For the text-containing cell, return its midpoint in [x, y] coordinate format. 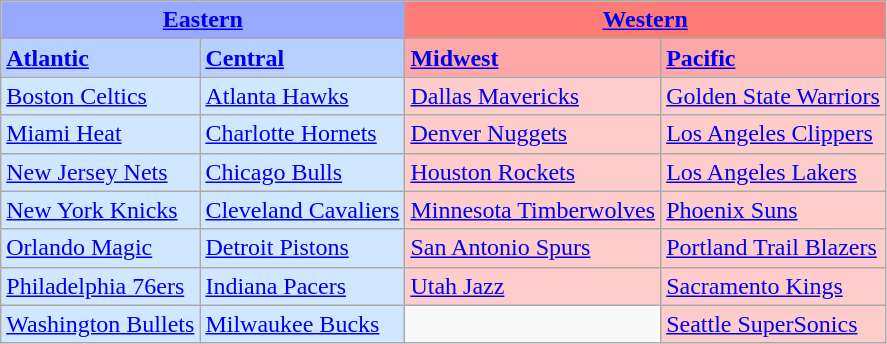
Denver Nuggets [533, 134]
Dallas Mavericks [533, 96]
New York Knicks [100, 210]
Minnesota Timberwolves [533, 210]
Phoenix Suns [774, 210]
Central [302, 58]
San Antonio Spurs [533, 248]
Boston Celtics [100, 96]
Los Angeles Lakers [774, 172]
Western [645, 20]
Indiana Pacers [302, 286]
New Jersey Nets [100, 172]
Philadelphia 76ers [100, 286]
Detroit Pistons [302, 248]
Charlotte Hornets [302, 134]
Chicago Bulls [302, 172]
Cleveland Cavaliers [302, 210]
Orlando Magic [100, 248]
Utah Jazz [533, 286]
Atlanta Hawks [302, 96]
Miami Heat [100, 134]
Los Angeles Clippers [774, 134]
Eastern [203, 20]
Atlantic [100, 58]
Seattle SuperSonics [774, 324]
Washington Bullets [100, 324]
Sacramento Kings [774, 286]
Midwest [533, 58]
Pacific [774, 58]
Portland Trail Blazers [774, 248]
Golden State Warriors [774, 96]
Houston Rockets [533, 172]
Milwaukee Bucks [302, 324]
